Search for the cell housing the specified text and yield its [x, y] center coordinate. 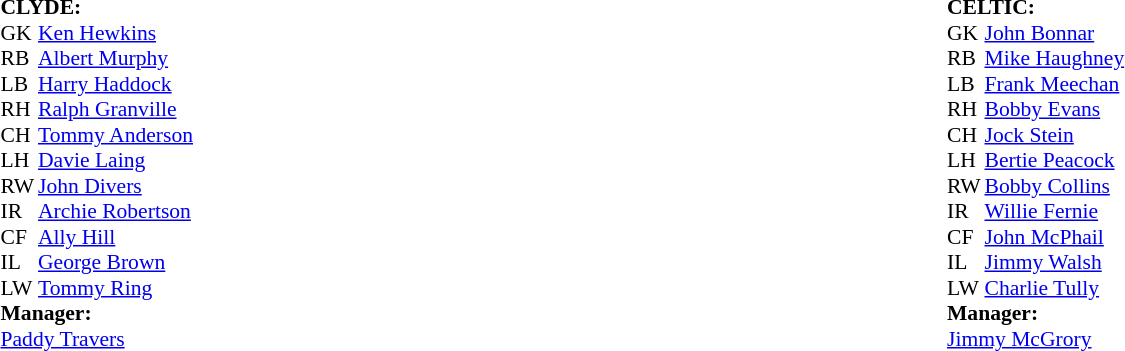
Albert Murphy [150, 59]
Davie Laing [150, 161]
John Divers [150, 186]
Harry Haddock [150, 84]
Ken Hewkins [150, 33]
George Brown [150, 263]
Tommy Ring [150, 288]
Ally Hill [150, 237]
Archie Robertson [150, 211]
Ralph Granville [150, 109]
Tommy Anderson [150, 135]
Manager: [131, 313]
